Return [x, y] of the center of cell containing provided text 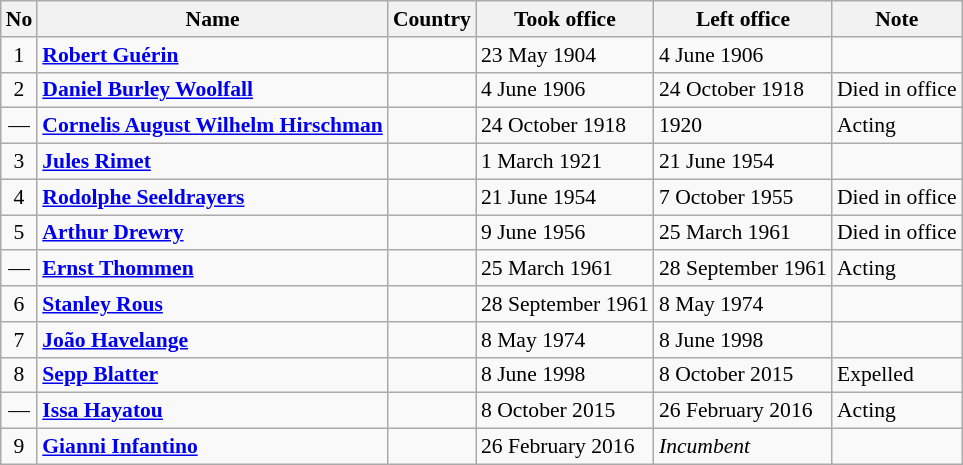
8 [20, 375]
Gianni Infantino [212, 447]
Ernst Thommen [212, 269]
Rodolphe Seeldrayers [212, 197]
2 [20, 90]
Note [897, 19]
4 [20, 197]
Incumbent [743, 447]
9 June 1956 [565, 233]
1920 [743, 126]
Cornelis August Wilhelm Hirschman [212, 126]
6 [20, 304]
9 [20, 447]
7 [20, 340]
Issa Hayatou [212, 411]
Robert Guérin [212, 55]
1 March 1921 [565, 162]
Name [212, 19]
Expelled [897, 375]
1 [20, 55]
3 [20, 162]
Jules Rimet [212, 162]
23 May 1904 [565, 55]
Country [432, 19]
Daniel Burley Woolfall [212, 90]
Took office [565, 19]
5 [20, 233]
Sepp Blatter [212, 375]
7 October 1955 [743, 197]
Arthur Drewry [212, 233]
Stanley Rous [212, 304]
No [20, 19]
Left office [743, 19]
João Havelange [212, 340]
